Find where the given text appears and provide that cell's center as [x, y] coordinate. 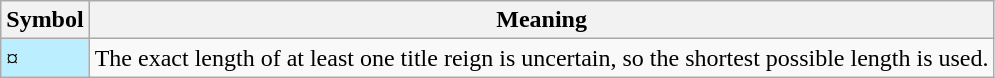
Symbol [45, 20]
The exact length of at least one title reign is uncertain, so the shortest possible length is used. [542, 58]
Meaning [542, 20]
¤ [45, 58]
